For the text-containing cell, return its midpoint in [X, Y] coordinate format. 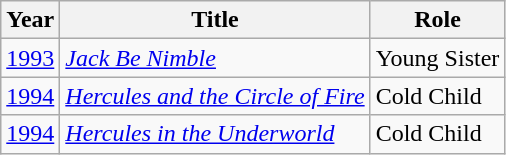
1993 [30, 58]
Year [30, 20]
Young Sister [438, 58]
Role [438, 20]
Hercules and the Circle of Fire [215, 96]
Hercules in the Underworld [215, 134]
Jack Be Nimble [215, 58]
Title [215, 20]
